For the text-containing cell, return its midpoint in (x, y) coordinate format. 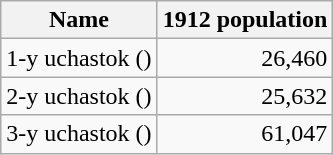
3-y uchastok () (79, 134)
25,632 (245, 96)
1-y uchastok () (79, 58)
26,460 (245, 58)
1912 population (245, 20)
2-y uchastok () (79, 96)
Name (79, 20)
61,047 (245, 134)
